Provide the [X, Y] coordinate of the cell's center where the given text is located.  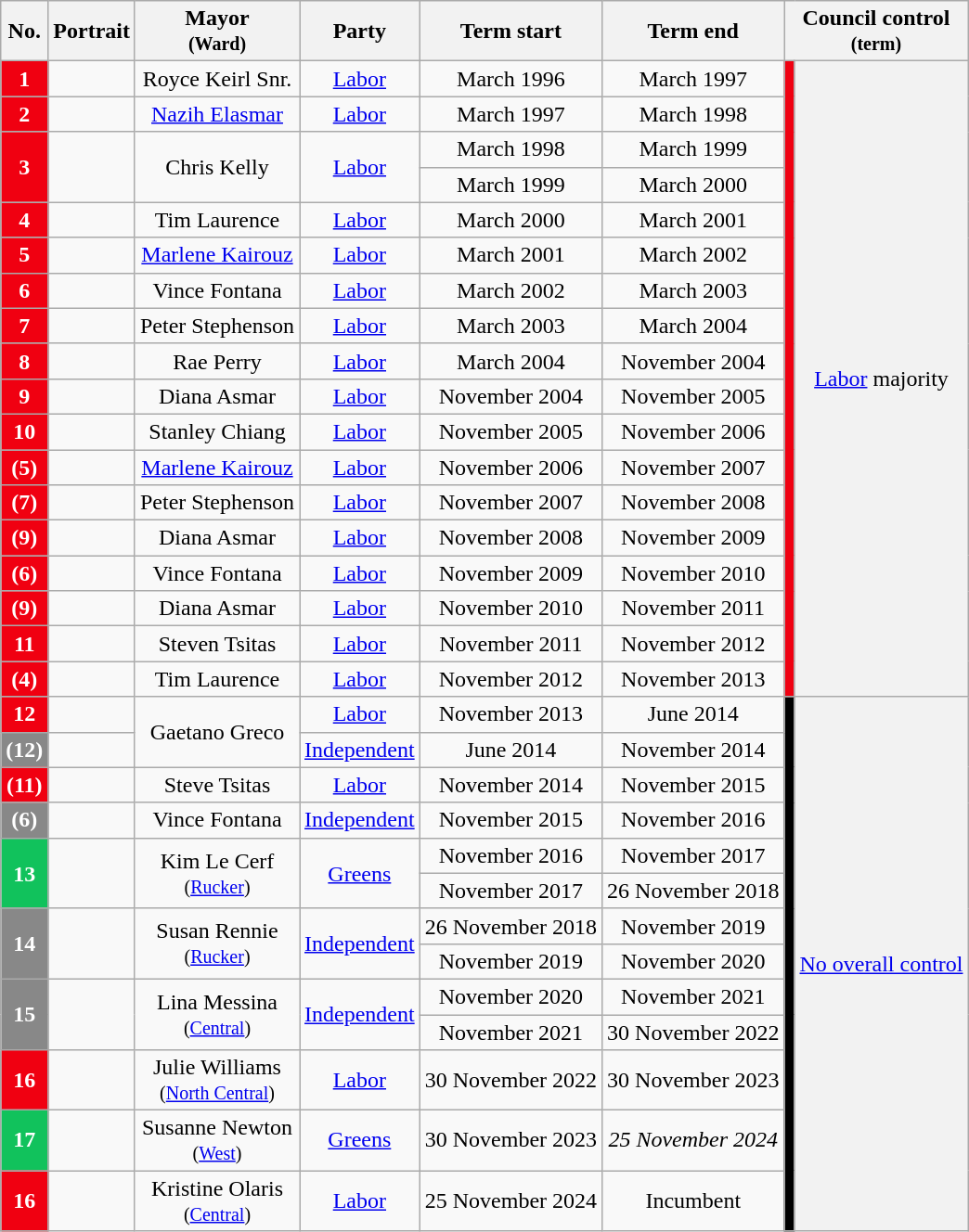
15 [24, 1014]
11 [24, 644]
No overall control [882, 964]
Royce Keirl Snr. [217, 79]
Steven Tsitas [217, 644]
10 [24, 431]
Incumbent [693, 1200]
2 [24, 114]
No. [24, 32]
4 [24, 220]
(7) [24, 503]
5 [24, 255]
14 [24, 943]
Rae Perry [217, 361]
8 [24, 361]
Council control (term) [876, 32]
12 [24, 714]
7 [24, 326]
Julie Williams (North Central) [217, 1080]
Term start [510, 32]
Steve Tsitas [217, 785]
3 [24, 167]
17 [24, 1141]
Susan Rennie (Rucker) [217, 943]
(5) [24, 467]
13 [24, 873]
Labor majority [882, 379]
(12) [24, 750]
Susanne Newton (West) [217, 1141]
Gaetano Greco [217, 732]
9 [24, 396]
Chris Kelly [217, 167]
Term end [693, 32]
(4) [24, 679]
Stanley Chiang [217, 431]
Party [360, 32]
March 1996 [510, 79]
Mayor (Ward) [217, 32]
(11) [24, 785]
Lina Messina (Central) [217, 1014]
Kristine Olaris (Central) [217, 1200]
Nazih Elasmar [217, 114]
Portrait [92, 32]
6 [24, 290]
Kim Le Cerf (Rucker) [217, 873]
1 [24, 79]
